For the text-containing cell, return its midpoint in (X, Y) coordinate format. 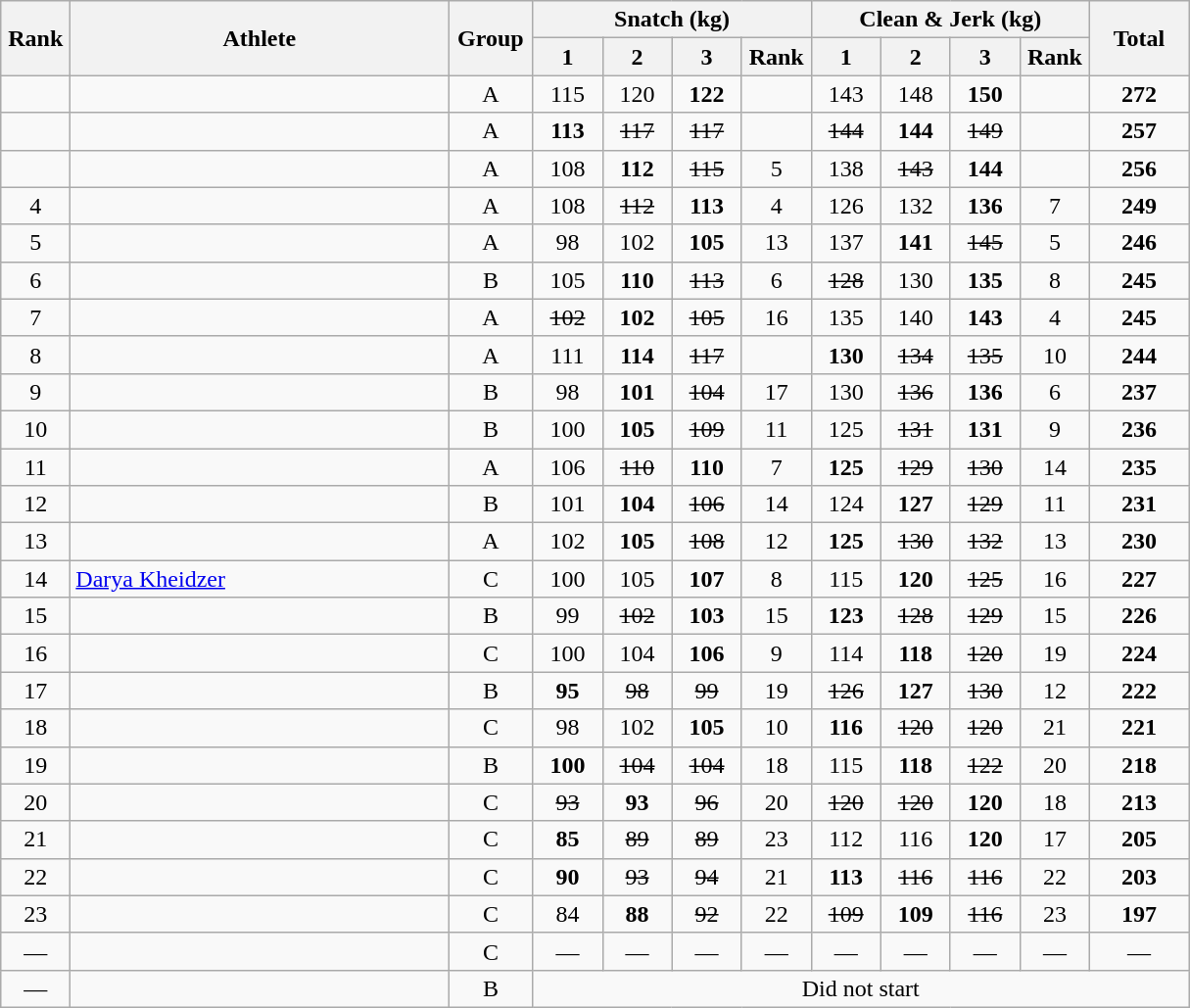
246 (1138, 243)
221 (1138, 728)
148 (915, 94)
224 (1138, 653)
244 (1138, 355)
Snatch (kg) (672, 20)
123 (846, 616)
Did not start (861, 988)
92 (707, 914)
226 (1138, 616)
140 (915, 317)
134 (915, 355)
236 (1138, 429)
150 (985, 94)
Athlete (260, 38)
203 (1138, 877)
197 (1138, 914)
Clean & Jerk (kg) (950, 20)
249 (1138, 206)
90 (568, 877)
138 (846, 168)
227 (1138, 579)
107 (707, 579)
95 (568, 691)
235 (1138, 467)
94 (707, 877)
218 (1138, 765)
272 (1138, 94)
145 (985, 243)
141 (915, 243)
103 (707, 616)
231 (1138, 504)
222 (1138, 691)
124 (846, 504)
111 (568, 355)
149 (985, 131)
84 (568, 914)
256 (1138, 168)
96 (707, 802)
88 (637, 914)
Total (1138, 38)
Group (491, 38)
205 (1138, 840)
Darya Kheidzer (260, 579)
137 (846, 243)
257 (1138, 131)
237 (1138, 392)
213 (1138, 802)
85 (568, 840)
230 (1138, 542)
